Output the (X, Y) coordinate of the center of the cell containing the given text.  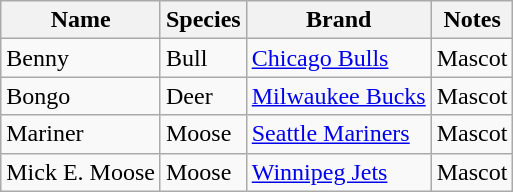
Bongo (81, 96)
Chicago Bulls (338, 58)
Deer (203, 96)
Species (203, 20)
Bull (203, 58)
Winnipeg Jets (338, 172)
Brand (338, 20)
Benny (81, 58)
Mariner (81, 134)
Mick E. Moose (81, 172)
Notes (472, 20)
Milwaukee Bucks (338, 96)
Seattle Mariners (338, 134)
Name (81, 20)
